For the text-containing cell, return its midpoint in [x, y] coordinate format. 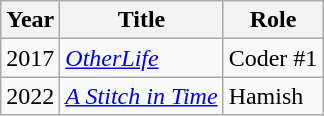
Title [142, 20]
A Stitch in Time [142, 96]
Year [30, 20]
Hamish [273, 96]
Coder #1 [273, 58]
2017 [30, 58]
OtherLife [142, 58]
2022 [30, 96]
Role [273, 20]
